Search for the cell housing the specified text and yield its [x, y] center coordinate. 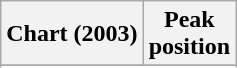
Peakposition [189, 34]
Chart (2003) [72, 34]
